Output the [X, Y] coordinate of the center of the cell containing the given text.  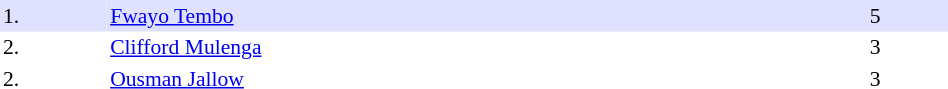
1. [54, 16]
Clifford Mulenga [487, 48]
5 [908, 16]
3 [908, 48]
2. [54, 48]
Fwayo Tembo [487, 16]
